Identify which cell holds the provided text, then report its (X, Y) central coordinate. 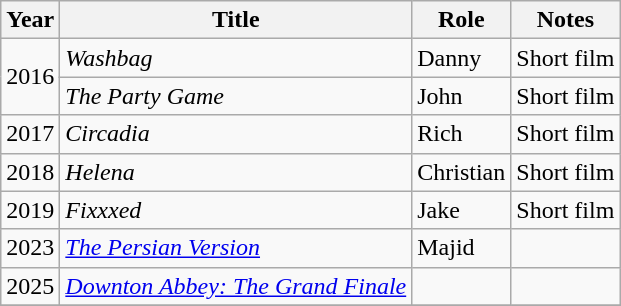
Majid (462, 248)
Rich (462, 134)
The Persian Version (236, 248)
Washbag (236, 58)
2019 (30, 210)
Year (30, 20)
2016 (30, 77)
Fixxxed (236, 210)
2017 (30, 134)
Role (462, 20)
Circadia (236, 134)
Notes (566, 20)
Helena (236, 172)
2025 (30, 286)
Christian (462, 172)
Title (236, 20)
Jake (462, 210)
Downton Abbey: The Grand Finale (236, 286)
Danny (462, 58)
John (462, 96)
2023 (30, 248)
The Party Game (236, 96)
2018 (30, 172)
